Locate the cell with the specified text and output its (x, y) center coordinate. 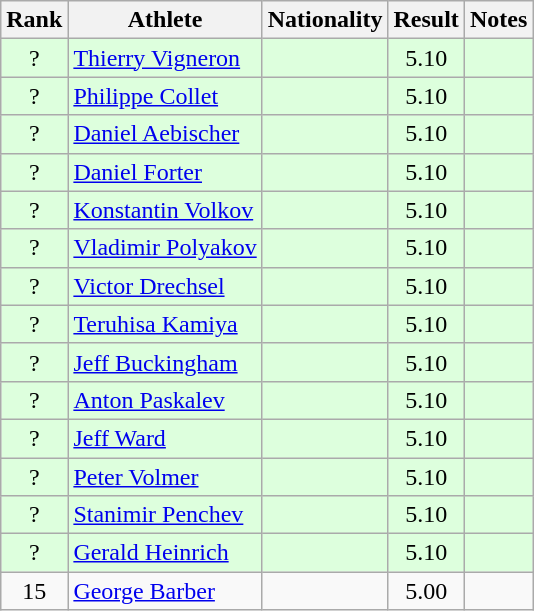
Athlete (165, 20)
Jeff Buckingham (165, 362)
Thierry Vigneron (165, 58)
15 (34, 591)
Nationality (325, 20)
Jeff Ward (165, 438)
Daniel Aebischer (165, 134)
George Barber (165, 591)
Notes (498, 20)
Peter Volmer (165, 477)
Victor Drechsel (165, 286)
Stanimir Penchev (165, 515)
Philippe Collet (165, 96)
Rank (34, 20)
Result (426, 20)
Gerald Heinrich (165, 553)
Vladimir Polyakov (165, 248)
Anton Paskalev (165, 400)
Daniel Forter (165, 172)
Teruhisa Kamiya (165, 324)
Konstantin Volkov (165, 210)
5.00 (426, 591)
